Capture the cell that displays the provided text and extract its [X, Y] central coordinate. 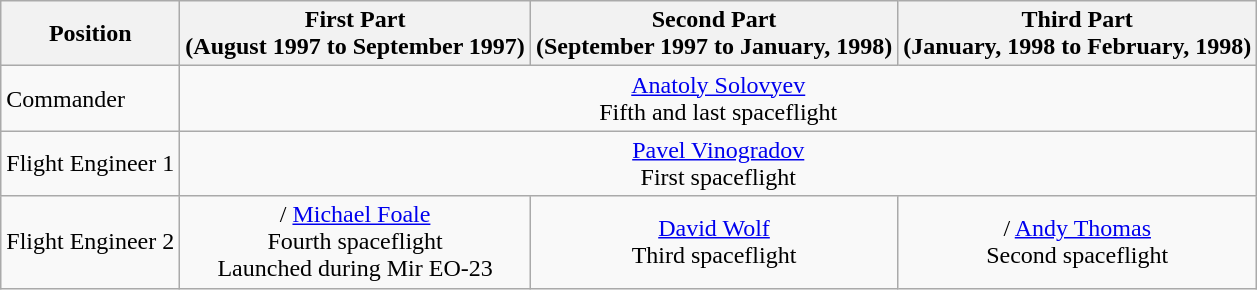
Anatoly SolovyevFifth and last spaceflight [718, 98]
Second Part(September 1997 to January, 1998) [714, 34]
Third Part(January, 1998 to February, 1998) [1078, 34]
Flight Engineer 2 [90, 242]
/ Andy ThomasSecond spaceflight [1078, 242]
Pavel VinogradovFirst spaceflight [718, 164]
First Part(August 1997 to September 1997) [356, 34]
Flight Engineer 1 [90, 164]
Position [90, 34]
/ Michael FoaleFourth spaceflightLaunched during Mir EO-23 [356, 242]
David WolfThird spaceflight [714, 242]
Commander [90, 98]
